Return the [X, Y] coordinate for the center point of the cell that contains the specified text.  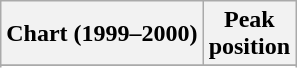
Peakposition [249, 34]
Chart (1999–2000) [102, 34]
